Extract the (X, Y) coordinate from the center of the cell holding the provided text.  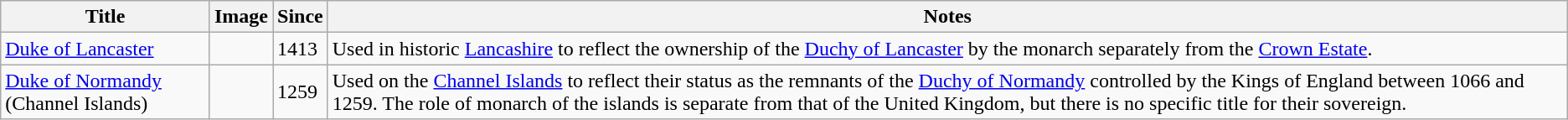
Title (106, 17)
Image (241, 17)
Notes (947, 17)
Since (301, 17)
1259 (301, 92)
Used in historic Lancashire to reflect the ownership of the Duchy of Lancaster by the monarch separately from the Crown Estate. (947, 49)
1413 (301, 49)
Duke of Normandy (Channel Islands) (106, 92)
Duke of Lancaster (106, 49)
